For the text-containing cell, return its midpoint in (x, y) coordinate format. 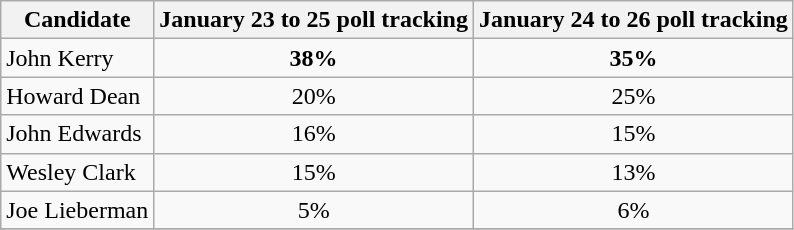
35% (634, 58)
6% (634, 210)
Candidate (78, 20)
38% (314, 58)
Joe Lieberman (78, 210)
John Edwards (78, 134)
5% (314, 210)
Wesley Clark (78, 172)
13% (634, 172)
Howard Dean (78, 96)
January 23 to 25 poll tracking (314, 20)
25% (634, 96)
16% (314, 134)
John Kerry (78, 58)
January 24 to 26 poll tracking (634, 20)
20% (314, 96)
